Detect which cell encompasses the target text, then output its [x, y] center coordinate. 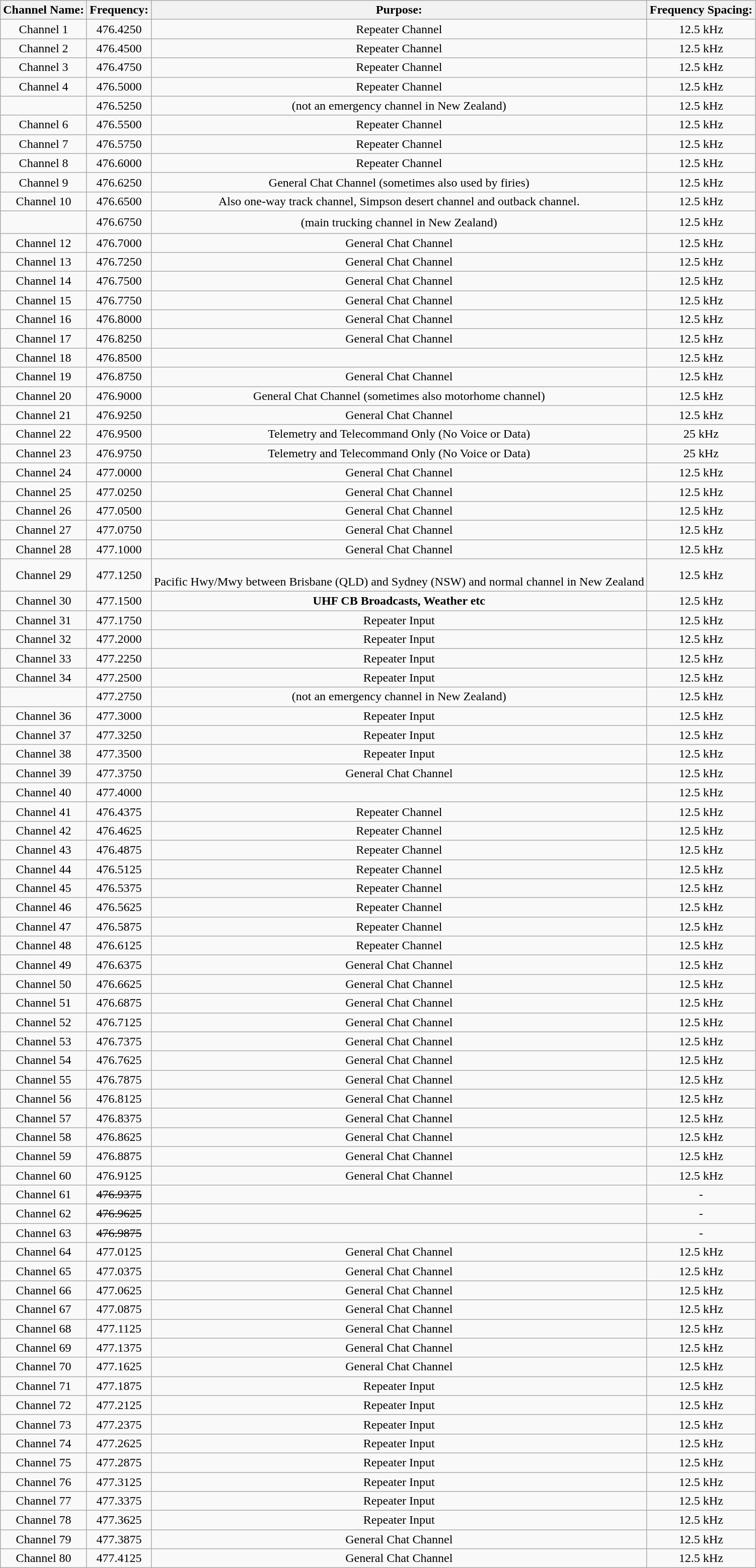
476.7000 [119, 243]
477.1750 [119, 620]
477.3875 [119, 1539]
477.0500 [119, 511]
476.5750 [119, 144]
477.0625 [119, 1290]
Channel 60 [44, 1176]
Channel 64 [44, 1252]
Channel 6 [44, 125]
476.9000 [119, 396]
476.6000 [119, 163]
476.7875 [119, 1080]
476.7625 [119, 1060]
476.4500 [119, 48]
476.8000 [119, 319]
Channel 33 [44, 658]
476.9875 [119, 1233]
Channel 47 [44, 927]
477.3250 [119, 735]
Channel 19 [44, 377]
Channel 25 [44, 491]
Channel 46 [44, 907]
476.6500 [119, 201]
476.6750 [119, 222]
Channel 67 [44, 1309]
477.2000 [119, 639]
476.8125 [119, 1099]
Channel 20 [44, 396]
Channel 17 [44, 339]
Channel 29 [44, 575]
477.2625 [119, 1443]
Channel 69 [44, 1348]
477.1500 [119, 601]
Channel 26 [44, 511]
Channel 23 [44, 453]
476.6625 [119, 984]
Channel 30 [44, 601]
477.2125 [119, 1405]
Channel 27 [44, 530]
Channel 53 [44, 1041]
Frequency Spacing: [701, 10]
476.4625 [119, 831]
476.5625 [119, 907]
476.5125 [119, 869]
UHF CB Broadcasts, Weather etc [399, 601]
476.8750 [119, 377]
Channel 28 [44, 549]
476.9750 [119, 453]
476.6875 [119, 1003]
Channel 70 [44, 1367]
477.0875 [119, 1309]
477.3125 [119, 1481]
Channel 78 [44, 1520]
Channel 24 [44, 472]
Channel 50 [44, 984]
Channel 52 [44, 1022]
476.6375 [119, 965]
Channel 51 [44, 1003]
Channel 15 [44, 300]
477.1000 [119, 549]
Channel 18 [44, 358]
Channel 41 [44, 811]
Channel 61 [44, 1195]
Channel 37 [44, 735]
Channel 57 [44, 1118]
Channel 8 [44, 163]
Purpose: [399, 10]
477.1125 [119, 1329]
476.8875 [119, 1156]
477.2375 [119, 1424]
Channel 2 [44, 48]
Channel 4 [44, 87]
476.4750 [119, 67]
Channel 59 [44, 1156]
476.7125 [119, 1022]
Channel 36 [44, 716]
Channel 43 [44, 850]
Channel 22 [44, 434]
477.4000 [119, 792]
Channel 12 [44, 243]
Channel 77 [44, 1501]
Channel 68 [44, 1329]
476.9375 [119, 1195]
477.0000 [119, 472]
Channel 16 [44, 319]
Channel 40 [44, 792]
476.8625 [119, 1137]
Channel 58 [44, 1137]
476.5000 [119, 87]
477.4125 [119, 1558]
Channel 49 [44, 965]
476.5375 [119, 888]
477.2875 [119, 1462]
Channel Name: [44, 10]
476.4375 [119, 811]
Channel 79 [44, 1539]
477.0125 [119, 1252]
Channel 66 [44, 1290]
Channel 1 [44, 29]
Channel 65 [44, 1271]
476.9125 [119, 1176]
Channel 72 [44, 1405]
476.9500 [119, 434]
Channel 73 [44, 1424]
Channel 42 [44, 831]
General Chat Channel (sometimes also used by firies) [399, 182]
Channel 71 [44, 1386]
Channel 31 [44, 620]
476.5250 [119, 106]
477.0375 [119, 1271]
476.5500 [119, 125]
Channel 75 [44, 1462]
476.8500 [119, 358]
Channel 32 [44, 639]
Channel 55 [44, 1080]
Frequency: [119, 10]
Channel 63 [44, 1233]
Channel 54 [44, 1060]
477.3000 [119, 716]
476.6250 [119, 182]
477.0250 [119, 491]
Channel 3 [44, 67]
Channel 74 [44, 1443]
Channel 44 [44, 869]
476.8375 [119, 1118]
477.2500 [119, 678]
476.7500 [119, 281]
476.4875 [119, 850]
Channel 39 [44, 773]
476.4250 [119, 29]
Channel 76 [44, 1481]
Channel 14 [44, 281]
477.2250 [119, 658]
Channel 10 [44, 201]
477.0750 [119, 530]
Channel 7 [44, 144]
Channel 48 [44, 946]
476.7750 [119, 300]
476.8250 [119, 339]
477.3750 [119, 773]
Channel 62 [44, 1214]
476.9625 [119, 1214]
(main trucking channel in New Zealand) [399, 222]
Also one-way track channel, Simpson desert channel and outback channel. [399, 201]
Channel 45 [44, 888]
Channel 34 [44, 678]
Channel 56 [44, 1099]
477.3375 [119, 1501]
476.7375 [119, 1041]
477.2750 [119, 697]
Pacific Hwy/Mwy between Brisbane (QLD) and Sydney (NSW) and normal channel in New Zealand [399, 575]
477.1250 [119, 575]
476.7250 [119, 262]
476.6125 [119, 946]
476.5875 [119, 927]
477.1375 [119, 1348]
General Chat Channel (sometimes also motorhome channel) [399, 396]
476.9250 [119, 415]
477.3625 [119, 1520]
Channel 21 [44, 415]
477.1625 [119, 1367]
Channel 80 [44, 1558]
Channel 9 [44, 182]
Channel 38 [44, 754]
477.1875 [119, 1386]
477.3500 [119, 754]
Channel 13 [44, 262]
